Return the (X, Y) coordinate for the center point of the cell that contains the specified text.  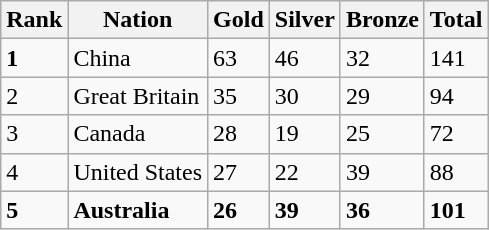
27 (239, 172)
46 (304, 58)
141 (456, 58)
25 (382, 134)
2 (34, 96)
Canada (138, 134)
1 (34, 58)
36 (382, 210)
Gold (239, 20)
3 (34, 134)
26 (239, 210)
Great Britain (138, 96)
101 (456, 210)
Nation (138, 20)
32 (382, 58)
Total (456, 20)
China (138, 58)
28 (239, 134)
63 (239, 58)
Silver (304, 20)
Australia (138, 210)
22 (304, 172)
30 (304, 96)
88 (456, 172)
4 (34, 172)
35 (239, 96)
19 (304, 134)
Bronze (382, 20)
5 (34, 210)
Rank (34, 20)
United States (138, 172)
72 (456, 134)
29 (382, 96)
94 (456, 96)
